Extract the [X, Y] coordinate from the center of the cell holding the provided text.  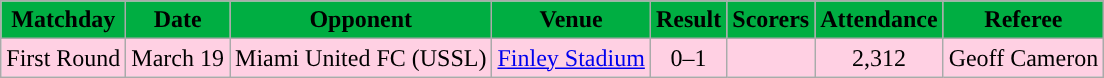
2,312 [879, 58]
Scorers [771, 20]
Opponent [361, 20]
Referee [1024, 20]
Miami United FC (USSL) [361, 58]
March 19 [178, 58]
Geoff Cameron [1024, 58]
0–1 [688, 58]
Finley Stadium [571, 58]
Date [178, 20]
Matchday [64, 20]
Result [688, 20]
Attendance [879, 20]
Venue [571, 20]
First Round [64, 58]
